Return the (X, Y) coordinate for the center point of the cell that contains the specified text.  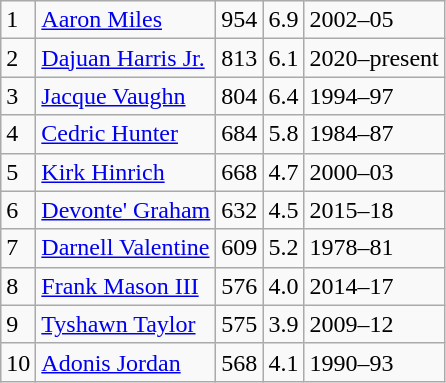
Jacque Vaughn (126, 96)
5 (18, 172)
1978–81 (374, 248)
632 (240, 210)
4.7 (284, 172)
2015–18 (374, 210)
568 (240, 362)
Kirk Hinrich (126, 172)
3 (18, 96)
2002–05 (374, 20)
954 (240, 20)
4 (18, 134)
609 (240, 248)
2020–present (374, 58)
5.8 (284, 134)
Devonte' Graham (126, 210)
4.0 (284, 286)
Darnell Valentine (126, 248)
2 (18, 58)
1990–93 (374, 362)
2014–17 (374, 286)
2009–12 (374, 324)
813 (240, 58)
Adonis Jordan (126, 362)
Aaron Miles (126, 20)
7 (18, 248)
1 (18, 20)
3.9 (284, 324)
684 (240, 134)
10 (18, 362)
6.9 (284, 20)
Dajuan Harris Jr. (126, 58)
668 (240, 172)
6.4 (284, 96)
5.2 (284, 248)
6.1 (284, 58)
1984–87 (374, 134)
4.1 (284, 362)
2000–03 (374, 172)
9 (18, 324)
Tyshawn Taylor (126, 324)
4.5 (284, 210)
804 (240, 96)
8 (18, 286)
Frank Mason III (126, 286)
6 (18, 210)
575 (240, 324)
1994–97 (374, 96)
576 (240, 286)
Cedric Hunter (126, 134)
